Identify which cell holds the provided text, then report its [x, y] central coordinate. 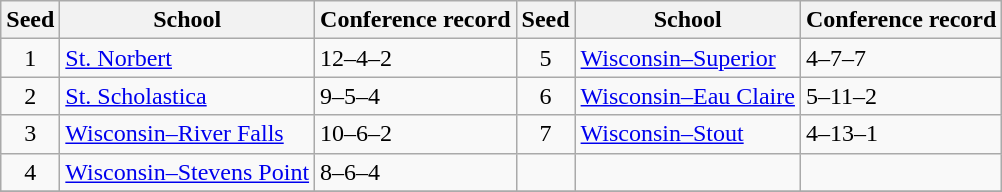
10–6–2 [416, 134]
4–13–1 [900, 134]
4–7–7 [900, 58]
Wisconsin–Stevens Point [188, 172]
St. Scholastica [188, 96]
12–4–2 [416, 58]
Wisconsin–Superior [688, 58]
7 [546, 134]
Wisconsin–Stout [688, 134]
Wisconsin–Eau Claire [688, 96]
9–5–4 [416, 96]
1 [30, 58]
St. Norbert [188, 58]
Wisconsin–River Falls [188, 134]
8–6–4 [416, 172]
5–11–2 [900, 96]
6 [546, 96]
3 [30, 134]
5 [546, 58]
4 [30, 172]
2 [30, 96]
